Detect which cell encompasses the target text, then output its (x, y) center coordinate. 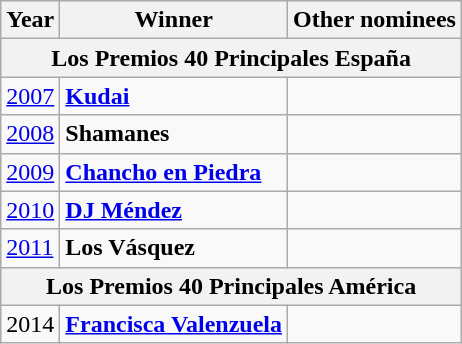
Chancho en Piedra (174, 172)
2007 (30, 96)
Winner (174, 20)
2008 (30, 134)
Los Premios 40 Principales América (232, 286)
2010 (30, 210)
2014 (30, 324)
Francisca Valenzuela (174, 324)
2011 (30, 248)
Kudai (174, 96)
Shamanes (174, 134)
DJ Méndez (174, 210)
Year (30, 20)
Los Vásquez (174, 248)
2009 (30, 172)
Los Premios 40 Principales España (232, 58)
Other nominees (375, 20)
